Locate the cell with the specified text and output its (X, Y) center coordinate. 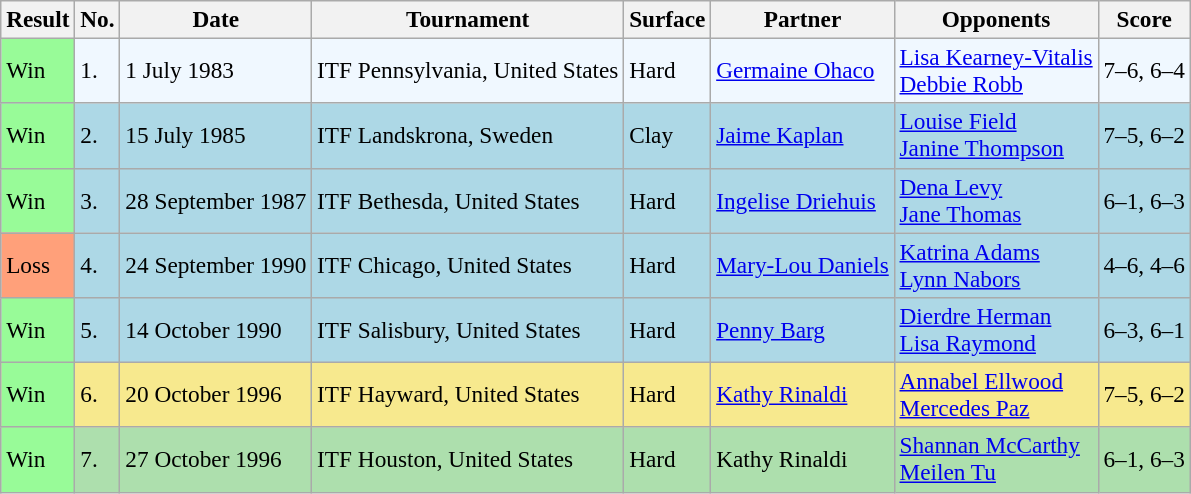
Opponents (996, 19)
Penny Barg (802, 330)
ITF Landskrona, Sweden (468, 136)
ITF Houston, United States (468, 460)
Clay (668, 136)
Louise Field Janine Thompson (996, 136)
ITF Salisbury, United States (468, 330)
Germaine Ohaco (802, 70)
Dena Levy Jane Thomas (996, 200)
7. (98, 460)
28 September 1987 (216, 200)
6–3, 6–1 (1144, 330)
Ingelise Driehuis (802, 200)
Tournament (468, 19)
ITF Bethesda, United States (468, 200)
5. (98, 330)
Katrina Adams Lynn Nabors (996, 264)
Date (216, 19)
24 September 1990 (216, 264)
Dierdre Herman Lisa Raymond (996, 330)
Mary-Lou Daniels (802, 264)
Loss (38, 264)
Jaime Kaplan (802, 136)
2. (98, 136)
Surface (668, 19)
Annabel Ellwood Mercedes Paz (996, 394)
Partner (802, 19)
Lisa Kearney-Vitalis Debbie Robb (996, 70)
15 July 1985 (216, 136)
Shannan McCarthy Meilen Tu (996, 460)
ITF Hayward, United States (468, 394)
3. (98, 200)
ITF Pennsylvania, United States (468, 70)
14 October 1990 (216, 330)
Score (1144, 19)
ITF Chicago, United States (468, 264)
1. (98, 70)
6. (98, 394)
7–6, 6–4 (1144, 70)
4–6, 4–6 (1144, 264)
20 October 1996 (216, 394)
27 October 1996 (216, 460)
Result (38, 19)
4. (98, 264)
1 July 1983 (216, 70)
No. (98, 19)
